Return [X, Y] of the center of cell containing provided text 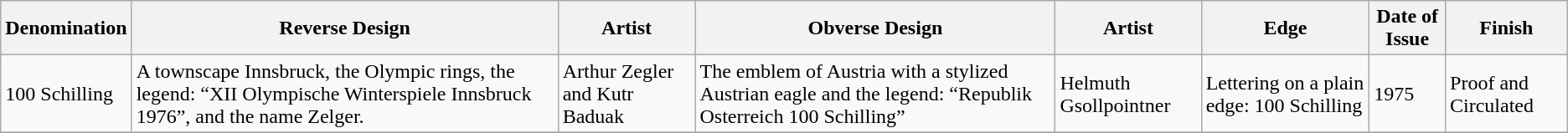
Reverse Design [345, 28]
Arthur Zegler and Kutr Baduak [627, 94]
Date of Issue [1407, 28]
Obverse Design [875, 28]
Edge [1285, 28]
100 Schilling [66, 94]
Finish [1507, 28]
The emblem of Austria with a stylized Austrian eagle and the legend: “Republik Osterreich 100 Schilling” [875, 94]
Helmuth Gsollpointner [1128, 94]
Proof and Circulated [1507, 94]
A townscape Innsbruck, the Olympic rings, the legend: “XII Olympische Winterspiele Innsbruck 1976”, and the name Zelger. [345, 94]
Lettering on a plain edge: 100 Schilling [1285, 94]
1975 [1407, 94]
Denomination [66, 28]
